Identify which cell holds the provided text, then report its (x, y) central coordinate. 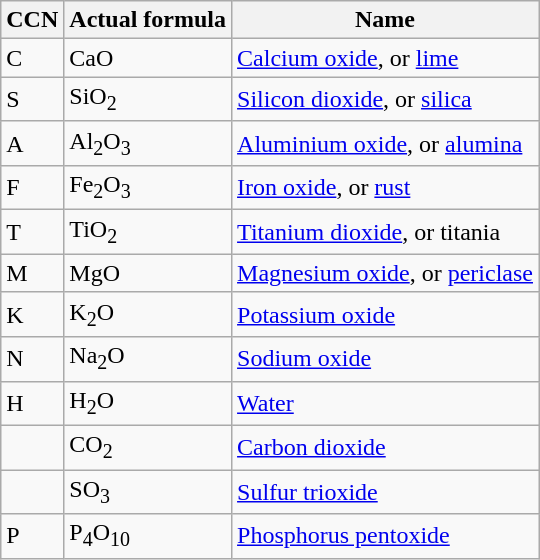
Iron oxide, or rust (386, 188)
SO3 (148, 492)
H (32, 403)
M (32, 273)
Fe2O3 (148, 188)
Potassium oxide (386, 314)
H2O (148, 403)
Actual formula (148, 20)
P4O10 (148, 536)
Al2O3 (148, 143)
A (32, 143)
Name (386, 20)
F (32, 188)
Phosphorus pentoxide (386, 536)
Sodium oxide (386, 359)
K (32, 314)
CCN (32, 20)
Aluminium oxide, or alumina (386, 143)
K2O (148, 314)
T (32, 232)
S (32, 99)
Calcium oxide, or lime (386, 58)
SiO2 (148, 99)
Titanium dioxide, or titania (386, 232)
CO2 (148, 447)
Silicon dioxide, or silica (386, 99)
TiO2 (148, 232)
N (32, 359)
CaO (148, 58)
Magnesium oxide, or periclase (386, 273)
Carbon dioxide (386, 447)
C (32, 58)
Na2O (148, 359)
P (32, 536)
Sulfur trioxide (386, 492)
MgO (148, 273)
Water (386, 403)
